Return (X, Y) of the center of cell containing provided text 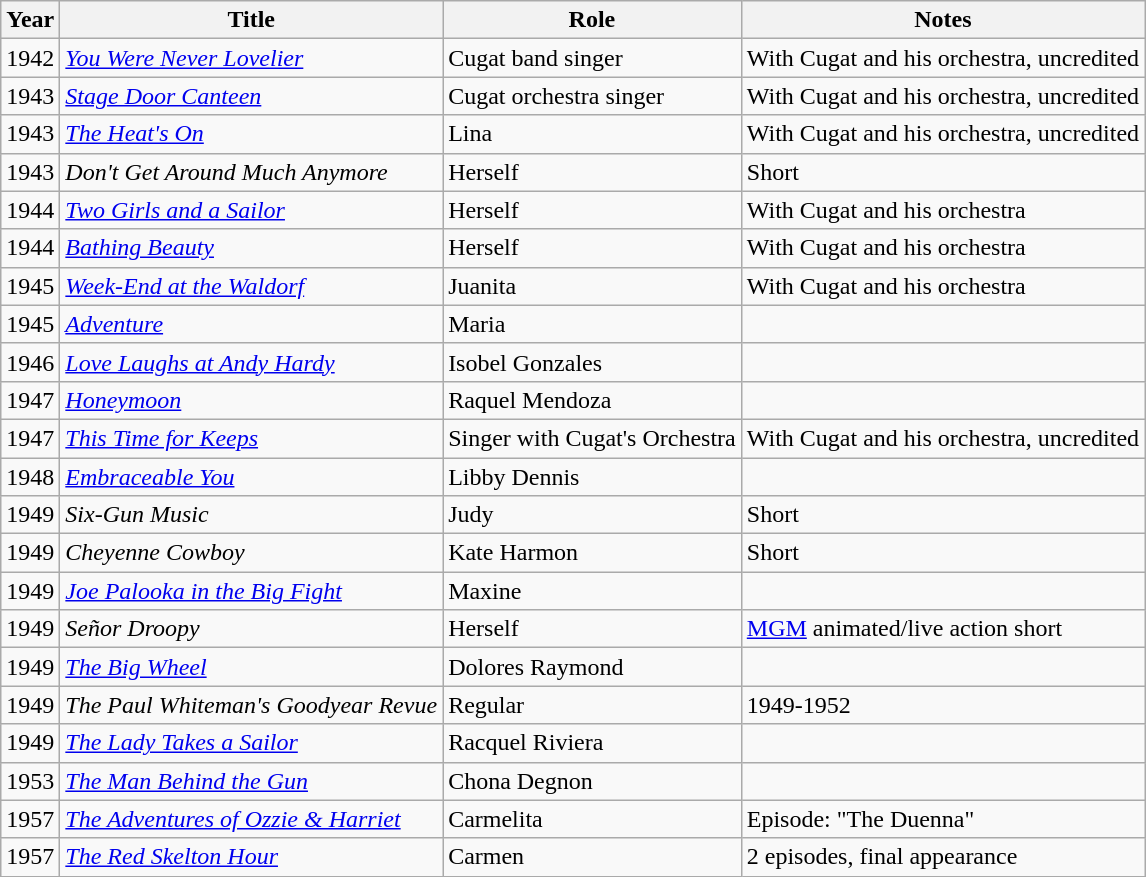
Bathing Beauty (252, 248)
Singer with Cugat's Orchestra (592, 438)
The Man Behind the Gun (252, 781)
1949-1952 (942, 705)
Carmen (592, 857)
Racquel Riviera (592, 743)
Joe Palooka in the Big Fight (252, 591)
Title (252, 20)
The Heat's On (252, 134)
1942 (30, 58)
Juanita (592, 286)
Week-End at the Waldorf (252, 286)
The Lady Takes a Sailor (252, 743)
Cheyenne Cowboy (252, 553)
Kate Harmon (592, 553)
Isobel Gonzales (592, 362)
1948 (30, 477)
Chona Degnon (592, 781)
1953 (30, 781)
Raquel Mendoza (592, 400)
Two Girls and a Sailor (252, 210)
Regular (592, 705)
Cugat orchestra singer (592, 96)
Six-Gun Music (252, 515)
Stage Door Canteen (252, 96)
Maria (592, 324)
Honeymoon (252, 400)
Episode: "The Duenna" (942, 819)
Year (30, 20)
The Paul Whiteman's Goodyear Revue (252, 705)
Maxine (592, 591)
The Adventures of Ozzie & Harriet (252, 819)
2 episodes, final appearance (942, 857)
Adventure (252, 324)
You Were Never Lovelier (252, 58)
The Red Skelton Hour (252, 857)
The Big Wheel (252, 667)
Role (592, 20)
Señor Droopy (252, 629)
Don't Get Around Much Anymore (252, 172)
Love Laughs at Andy Hardy (252, 362)
This Time for Keeps (252, 438)
Carmelita (592, 819)
Judy (592, 515)
Libby Dennis (592, 477)
Embraceable You (252, 477)
Notes (942, 20)
1946 (30, 362)
Dolores Raymond (592, 667)
MGM animated/live action short (942, 629)
Lina (592, 134)
Cugat band singer (592, 58)
